Capture the cell that displays the provided text and extract its [X, Y] central coordinate. 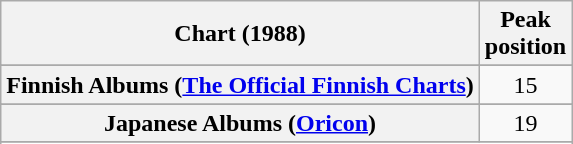
Chart (1988) [240, 34]
Japanese Albums (Oricon) [240, 123]
Peakposition [525, 34]
15 [525, 85]
Finnish Albums (The Official Finnish Charts) [240, 85]
19 [525, 123]
